Output the [X, Y] coordinate of the center of the cell containing the given text.  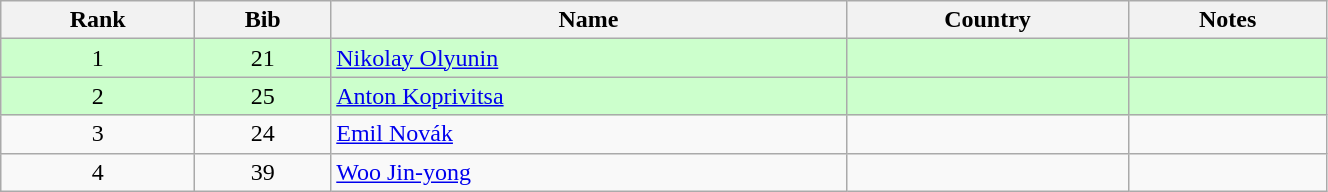
Country [987, 20]
Anton Koprivitsa [589, 96]
Emil Novák [589, 134]
1 [98, 58]
4 [98, 172]
Nikolay Olyunin [589, 58]
25 [263, 96]
Notes [1228, 20]
24 [263, 134]
Rank [98, 20]
2 [98, 96]
Woo Jin-yong [589, 172]
21 [263, 58]
3 [98, 134]
39 [263, 172]
Bib [263, 20]
Name [589, 20]
